Return (x, y) of the center of cell containing provided text 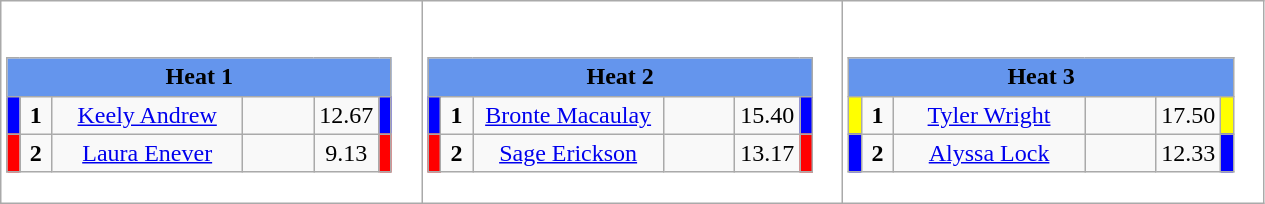
Tyler Wright (990, 115)
Laura Enever (148, 153)
9.13 (346, 153)
12.33 (1188, 153)
Heat 1 (199, 77)
12.67 (346, 115)
13.17 (768, 153)
Heat 3 (1041, 77)
17.50 (1188, 115)
Heat 2 1 Bronte Macaulay 15.40 2 Sage Erickson 13.17 (632, 102)
Heat 3 1 Tyler Wright 17.50 2 Alyssa Lock 12.33 (1054, 102)
Sage Erickson (568, 153)
Alyssa Lock (990, 153)
15.40 (768, 115)
Heat 1 1 Keely Andrew 12.67 2 Laura Enever 9.13 (212, 102)
Keely Andrew (148, 115)
Heat 2 (620, 77)
Bronte Macaulay (568, 115)
